From the cell containing the given text, extract its center point as (x, y) coordinate. 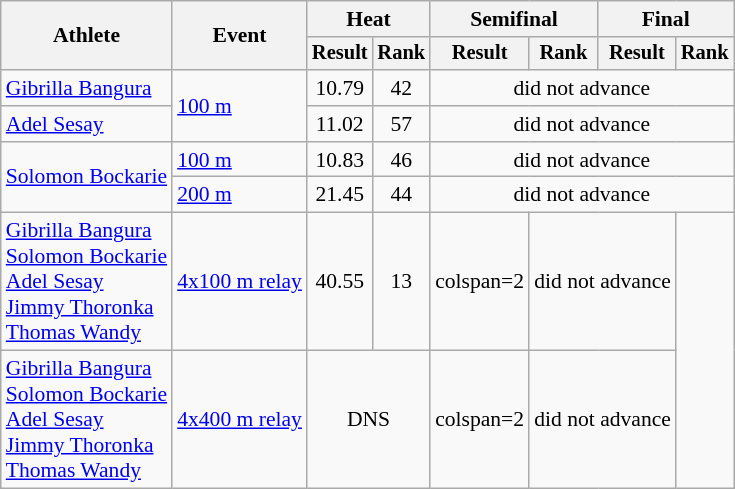
Adel Sesay (86, 124)
46 (402, 160)
DNS (368, 420)
11.02 (340, 124)
Final (666, 19)
4x100 m relay (240, 282)
57 (402, 124)
200 m (240, 195)
13 (402, 282)
10.79 (340, 88)
Solomon Bockarie (86, 178)
40.55 (340, 282)
Athlete (86, 36)
Semifinal (514, 19)
42 (402, 88)
Gibrilla Bangura (86, 88)
21.45 (340, 195)
Event (240, 36)
44 (402, 195)
Heat (368, 19)
10.83 (340, 160)
4x400 m relay (240, 420)
